Find where the given text appears and provide that cell's center as (x, y) coordinate. 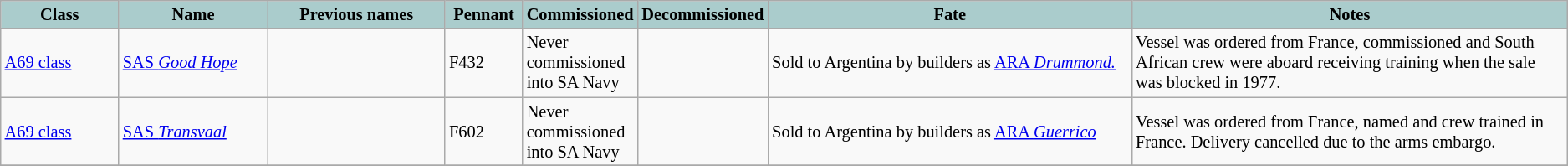
F432 (483, 63)
Name (193, 14)
Commissioned (580, 14)
Sold to Argentina by builders as ARA Guerrico (950, 132)
Previous names (356, 14)
Vessel was ordered from France, named and crew trained in France. Delivery cancelled due to the arms embargo. (1350, 132)
Decommissioned (702, 14)
Notes (1350, 14)
F602 (483, 132)
Sold to Argentina by builders as ARA Drummond. (950, 63)
SAS Transvaal (193, 132)
Pennant (483, 14)
Class (60, 14)
Vessel was ordered from France, commissioned and South African crew were aboard receiving training when the sale was blocked in 1977. (1350, 63)
SAS Good Hope (193, 63)
Fate (950, 14)
